Return the [X, Y] coordinate for the center point of the cell that contains the specified text.  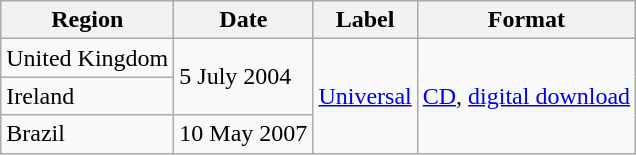
Brazil [88, 134]
10 May 2007 [244, 134]
5 July 2004 [244, 77]
Format [526, 20]
Label [365, 20]
Date [244, 20]
Ireland [88, 96]
United Kingdom [88, 58]
Universal [365, 96]
Region [88, 20]
CD, digital download [526, 96]
